Locate the cell with the specified text and output its (X, Y) center coordinate. 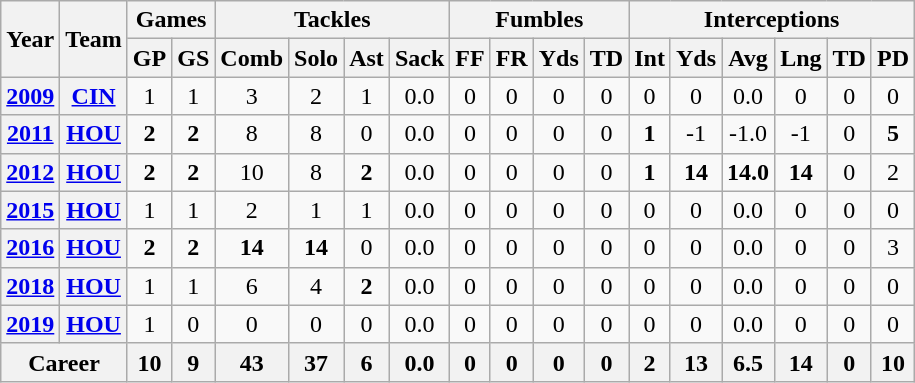
Ast (367, 58)
FR (512, 58)
CIN (94, 96)
2019 (30, 324)
Tackles (332, 20)
-1.0 (748, 134)
Fumbles (540, 20)
PD (892, 58)
Sack (419, 58)
14.0 (748, 172)
2015 (30, 210)
GP (149, 58)
2018 (30, 286)
Avg (748, 58)
37 (316, 362)
5 (892, 134)
Int (650, 58)
GS (194, 58)
Interceptions (772, 20)
2016 (30, 248)
2011 (30, 134)
13 (696, 362)
Year (30, 39)
Solo (316, 58)
Career (64, 362)
Comb (252, 58)
Lng (801, 58)
FF (470, 58)
Games (170, 20)
Team (94, 39)
4 (316, 286)
2009 (30, 96)
9 (194, 362)
6.5 (748, 362)
2012 (30, 172)
43 (252, 362)
